Capture the cell that displays the provided text and extract its (X, Y) central coordinate. 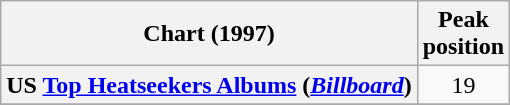
19 (463, 85)
Chart (1997) (209, 34)
Peakposition (463, 34)
US Top Heatseekers Albums (Billboard) (209, 85)
